For the text-containing cell, return its midpoint in (x, y) coordinate format. 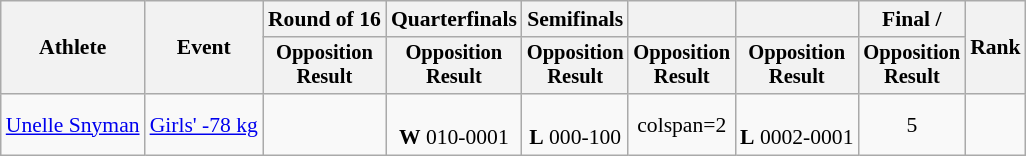
L 000-100 (576, 124)
colspan=2 (682, 124)
Round of 16 (324, 19)
Event (204, 48)
Athlete (73, 48)
5 (912, 124)
Final / (912, 19)
L 0002-0001 (796, 124)
Quarterfinals (454, 19)
W 010-0001 (454, 124)
Rank (996, 48)
Semifinals (576, 19)
Unelle Snyman (73, 124)
Girls' -78 kg (204, 124)
